Scan for the cell matching the given text and deliver its (X, Y) coordinate at center. 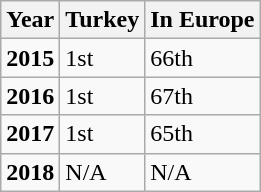
65th (202, 134)
2018 (30, 172)
2015 (30, 58)
67th (202, 96)
2016 (30, 96)
2017 (30, 134)
66th (202, 58)
In Europe (202, 20)
Turkey (102, 20)
Year (30, 20)
